Return [X, Y] of the center of cell containing provided text 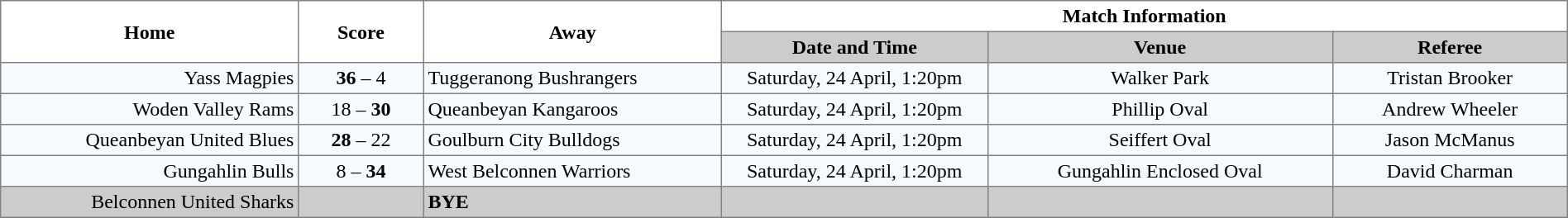
Jason McManus [1450, 140]
Goulburn City Bulldogs [572, 140]
Away [572, 31]
36 – 4 [361, 78]
Seiffert Oval [1159, 140]
Walker Park [1159, 78]
Andrew Wheeler [1450, 109]
Phillip Oval [1159, 109]
Queanbeyan United Blues [150, 140]
Venue [1159, 47]
Tuggeranong Bushrangers [572, 78]
Home [150, 31]
Belconnen United Sharks [150, 202]
BYE [572, 202]
8 – 34 [361, 171]
West Belconnen Warriors [572, 171]
Date and Time [854, 47]
18 – 30 [361, 109]
Woden Valley Rams [150, 109]
Yass Magpies [150, 78]
Score [361, 31]
Gungahlin Enclosed Oval [1159, 171]
Tristan Brooker [1450, 78]
Match Information [1145, 17]
28 – 22 [361, 140]
Gungahlin Bulls [150, 171]
Referee [1450, 47]
David Charman [1450, 171]
Queanbeyan Kangaroos [572, 109]
